Scan for the cell matching the given text and deliver its [X, Y] coordinate at center. 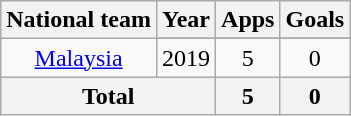
Total [108, 96]
2019 [186, 58]
Malaysia [79, 58]
National team [79, 20]
Year [186, 20]
Apps [248, 20]
Goals [315, 20]
